Return (X, Y) of the center of cell containing provided text 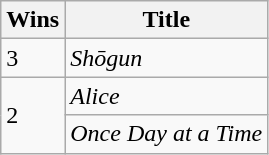
Alice (166, 96)
Once Day at a Time (166, 134)
Shōgun (166, 58)
2 (33, 115)
Wins (33, 20)
Title (166, 20)
3 (33, 58)
